Detect which cell encompasses the target text, then output its (x, y) center coordinate. 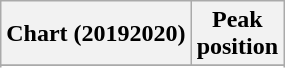
Peakposition (237, 34)
Chart (20192020) (96, 34)
